Search for the cell housing the specified text and yield its (x, y) center coordinate. 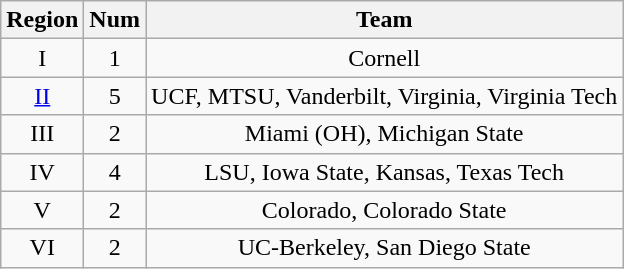
Team (384, 20)
5 (115, 96)
Region (42, 20)
IV (42, 172)
Colorado, Colorado State (384, 210)
V (42, 210)
III (42, 134)
I (42, 58)
LSU, Iowa State, Kansas, Texas Tech (384, 172)
4 (115, 172)
UC-Berkeley, San Diego State (384, 248)
II (42, 96)
Cornell (384, 58)
Num (115, 20)
Miami (OH), Michigan State (384, 134)
VI (42, 248)
1 (115, 58)
UCF, MTSU, Vanderbilt, Virginia, Virginia Tech (384, 96)
